Search for the cell housing the specified text and yield its [x, y] center coordinate. 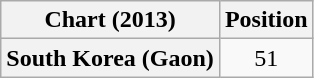
Chart (2013) [110, 20]
51 [266, 58]
Position [266, 20]
South Korea (Gaon) [110, 58]
